Return [x, y] of the center of cell containing provided text 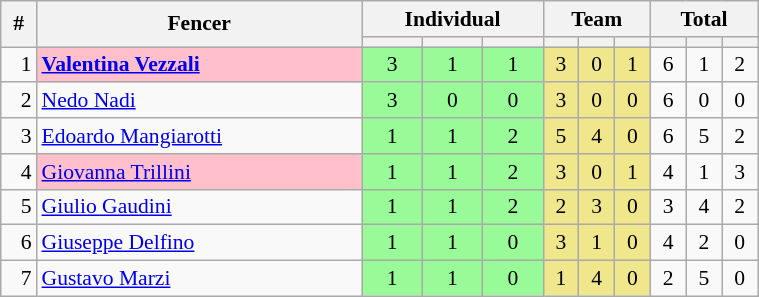
Edoardo Mangiarotti [198, 136]
Fencer [198, 24]
Individual [452, 19]
Valentina Vezzali [198, 65]
Team [596, 19]
7 [19, 279]
Giulio Gaudini [198, 207]
# [19, 24]
Nedo Nadi [198, 101]
Giuseppe Delfino [198, 243]
Total [704, 19]
Giovanna Trillini [198, 172]
Gustavo Marzi [198, 279]
